Detect which cell encompasses the target text, then output its [x, y] center coordinate. 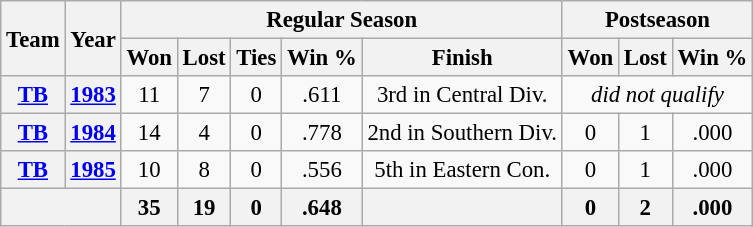
Ties [256, 58]
Regular Season [342, 20]
8 [204, 170]
2 [645, 208]
35 [149, 208]
.648 [322, 208]
1985 [93, 170]
did not qualify [657, 95]
Team [33, 38]
3rd in Central Div. [462, 95]
Year [93, 38]
.611 [322, 95]
.556 [322, 170]
Postseason [657, 20]
1984 [93, 133]
19 [204, 208]
14 [149, 133]
5th in Eastern Con. [462, 170]
2nd in Southern Div. [462, 133]
4 [204, 133]
11 [149, 95]
.778 [322, 133]
7 [204, 95]
Finish [462, 58]
10 [149, 170]
1983 [93, 95]
